Scan for the cell matching the given text and deliver its [x, y] coordinate at center. 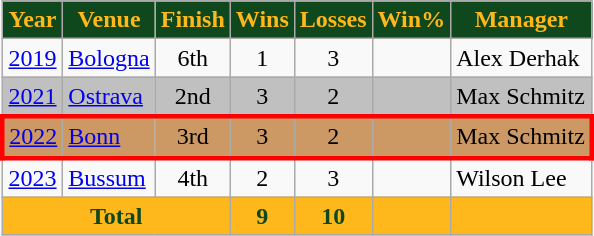
2022 [32, 136]
Win% [412, 20]
9 [262, 216]
Alex Derhak [522, 58]
Ostrava [109, 97]
Losses [333, 20]
Venue [109, 20]
Wins [262, 20]
2nd [192, 97]
Finish [192, 20]
3rd [192, 136]
Bonn [109, 136]
4th [192, 178]
1 [262, 58]
Bussum [109, 178]
Total [116, 216]
2019 [32, 58]
Wilson Lee [522, 178]
Bologna [109, 58]
Manager [522, 20]
6th [192, 58]
2021 [32, 97]
10 [333, 216]
Year [32, 20]
2023 [32, 178]
